Search for the cell housing the specified text and yield its [x, y] center coordinate. 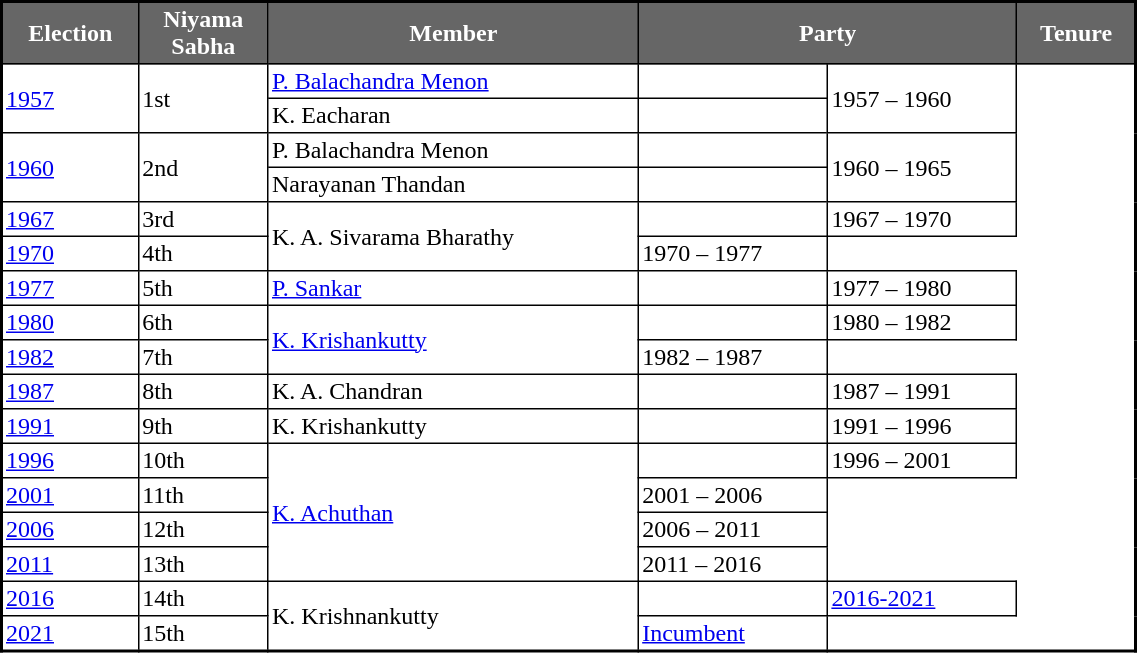
12th [203, 529]
K. Achuthan [453, 512]
1977 – 1980 [922, 288]
1980 – 1982 [922, 322]
13th [203, 564]
1967 [70, 219]
8th [203, 391]
Election [70, 33]
1960 – 1965 [922, 168]
11th [203, 495]
NiyamaSabha [203, 33]
4th [203, 253]
2016 [70, 598]
1957 – 1960 [922, 98]
2016-2021 [922, 598]
1991 [70, 426]
Tenure [1076, 33]
5th [203, 288]
1991 – 1996 [922, 426]
Member [453, 33]
K. A. Chandran [453, 391]
1967 – 1970 [922, 219]
1980 [70, 322]
P. Sankar [453, 288]
Incumbent [732, 634]
Party [827, 33]
1982 – 1987 [732, 357]
2006 – 2011 [732, 529]
6th [203, 322]
1996 [70, 460]
K. A. Sivarama Bharathy [453, 236]
2nd [203, 168]
1987 – 1991 [922, 391]
K. Krishnankutty [453, 616]
14th [203, 598]
2001 [70, 495]
2011 [70, 564]
1996 – 2001 [922, 460]
2021 [70, 634]
15th [203, 634]
3rd [203, 219]
1970 – 1977 [732, 253]
1987 [70, 391]
7th [203, 357]
1957 [70, 98]
1982 [70, 357]
K. Eacharan [453, 115]
2006 [70, 529]
2001 – 2006 [732, 495]
2011 – 2016 [732, 564]
1970 [70, 253]
Narayanan Thandan [453, 184]
1st [203, 98]
1977 [70, 288]
9th [203, 426]
10th [203, 460]
1960 [70, 168]
